Scan for the cell matching the given text and deliver its (x, y) coordinate at center. 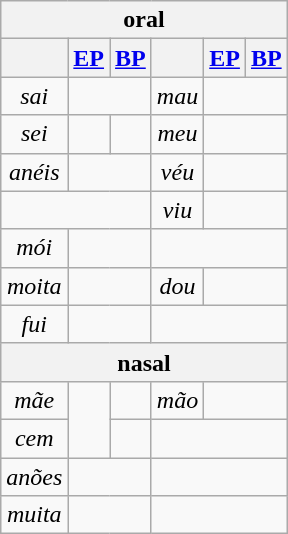
fui (34, 324)
muita (34, 515)
sai (34, 96)
sei (34, 134)
nasal (144, 362)
anões (34, 477)
anéis (34, 172)
viu (177, 210)
mói (34, 248)
oral (144, 20)
mãe (34, 400)
mão (177, 400)
dou (177, 286)
véu (177, 172)
mau (177, 96)
cem (34, 438)
moita (34, 286)
meu (177, 134)
